Locate the cell with the specified text and output its (x, y) center coordinate. 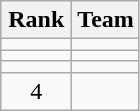
Rank (36, 20)
Team (106, 20)
4 (36, 91)
